Output the (X, Y) coordinate of the center of the cell containing the given text.  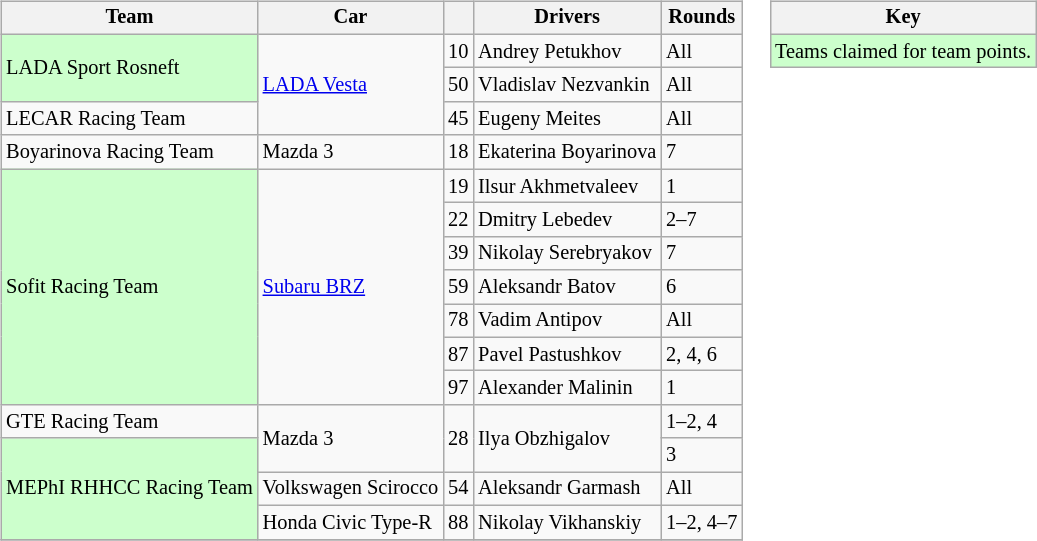
Team (129, 18)
50 (458, 85)
54 (458, 489)
6 (702, 287)
88 (458, 522)
2–7 (702, 220)
Sofit Racing Team (129, 287)
Drivers (567, 18)
1–2, 4–7 (702, 522)
Pavel Pastushkov (567, 354)
Key (903, 18)
10 (458, 51)
3 (702, 455)
Dmitry Lebedev (567, 220)
78 (458, 321)
87 (458, 354)
Vadim Antipov (567, 321)
Subaru BRZ (350, 287)
Vladislav Nezvankin (567, 85)
Car (350, 18)
Ilya Obzhigalov (567, 438)
18 (458, 152)
2, 4, 6 (702, 354)
Ekaterina Boyarinova (567, 152)
MEPhI RHHCC Racing Team (129, 488)
Eugeny Meites (567, 119)
Alexander Malinin (567, 388)
22 (458, 220)
Boyarinova Racing Team (129, 152)
19 (458, 186)
97 (458, 388)
Andrey Petukhov (567, 51)
28 (458, 438)
LECAR Racing Team (129, 119)
39 (458, 253)
LADA Vesta (350, 84)
Teams claimed for team points. (903, 51)
Ilsur Akhmetvaleev (567, 186)
59 (458, 287)
Rounds (702, 18)
1–2, 4 (702, 422)
GTE Racing Team (129, 422)
Volkswagen Scirocco (350, 489)
LADA Sport Rosneft (129, 68)
Honda Civic Type-R (350, 522)
45 (458, 119)
Aleksandr Garmash (567, 489)
Nikolay Serebryakov (567, 253)
Nikolay Vikhanskiy (567, 522)
Aleksandr Batov (567, 287)
